For the text-containing cell, return its midpoint in [X, Y] coordinate format. 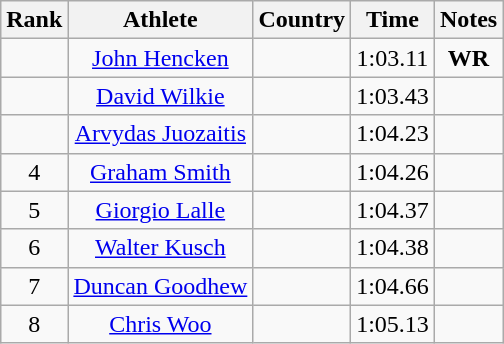
Graham Smith [160, 172]
Arvydas Juozaitis [160, 134]
Duncan Goodhew [160, 286]
Time [393, 20]
Athlete [160, 20]
Walter Kusch [160, 248]
1:04.26 [393, 172]
1:03.43 [393, 96]
8 [34, 324]
1:04.37 [393, 210]
1:04.66 [393, 286]
WR [468, 58]
5 [34, 210]
1:05.13 [393, 324]
4 [34, 172]
Giorgio Lalle [160, 210]
John Hencken [160, 58]
1:03.11 [393, 58]
1:04.38 [393, 248]
David Wilkie [160, 96]
Rank [34, 20]
Country [302, 20]
Notes [468, 20]
1:04.23 [393, 134]
6 [34, 248]
7 [34, 286]
Chris Woo [160, 324]
